Detect which cell encompasses the target text, then output its (x, y) center coordinate. 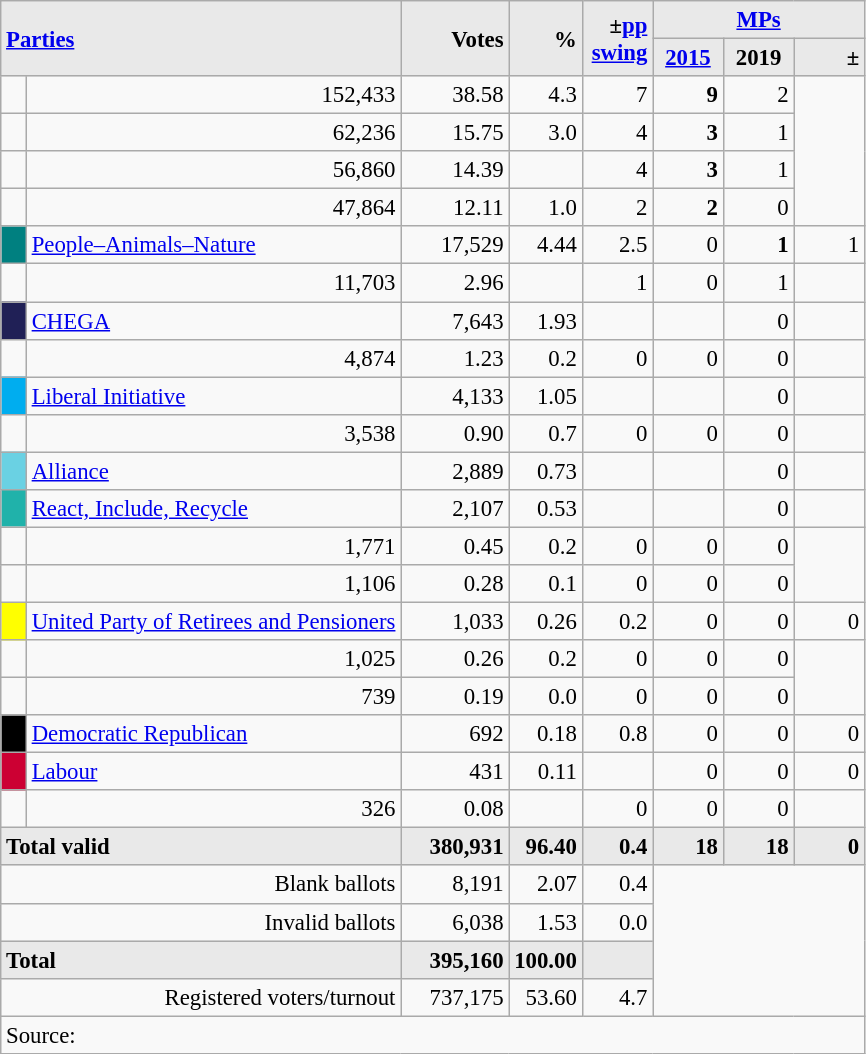
1,025 (213, 659)
53.60 (546, 997)
2,107 (455, 509)
Liberal Initiative (213, 396)
Alliance (213, 471)
2.5 (618, 245)
Labour (213, 772)
Parties (201, 38)
12.11 (455, 208)
692 (455, 734)
Total (201, 960)
96.40 (546, 847)
100.00 (546, 960)
2.96 (455, 283)
56,860 (213, 170)
4,133 (455, 396)
17,529 (455, 245)
2.07 (546, 885)
±pp swing (618, 38)
395,160 (455, 960)
47,864 (213, 208)
1,771 (213, 546)
0.8 (618, 734)
8,191 (455, 885)
1.23 (455, 358)
Invalid ballots (201, 922)
1.53 (546, 922)
% (546, 38)
152,433 (213, 95)
7,643 (455, 321)
± (830, 58)
0.90 (455, 433)
11,703 (213, 283)
739 (213, 697)
Source: (433, 1035)
0.18 (546, 734)
United Party of Retirees and Pensioners (213, 621)
CHEGA (213, 321)
Total valid (201, 847)
4.3 (546, 95)
0.73 (546, 471)
4,874 (213, 358)
9 (688, 95)
0.11 (546, 772)
0.1 (546, 584)
Blank ballots (201, 885)
1.93 (546, 321)
737,175 (455, 997)
React, Include, Recycle (213, 509)
4.7 (618, 997)
0.08 (455, 809)
15.75 (455, 133)
7 (618, 95)
38.58 (455, 95)
3,538 (213, 433)
0.53 (546, 509)
3.0 (546, 133)
380,931 (455, 847)
6,038 (455, 922)
4.44 (546, 245)
1.05 (546, 396)
Registered voters/turnout (201, 997)
0.19 (455, 697)
1,106 (213, 584)
0.28 (455, 584)
MPs (759, 20)
62,236 (213, 133)
Votes (455, 38)
326 (213, 809)
1,033 (455, 621)
1.0 (546, 208)
Democratic Republican (213, 734)
2019 (758, 58)
14.39 (455, 170)
People–Animals–Nature (213, 245)
2,889 (455, 471)
0.45 (455, 546)
0.7 (546, 433)
431 (455, 772)
2015 (688, 58)
